Locate the cell with the specified text and output its [X, Y] center coordinate. 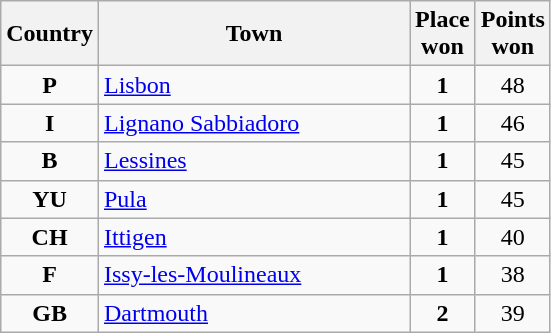
Ittigen [254, 237]
2 [443, 313]
Points won [512, 34]
Lignano Sabbiadoro [254, 123]
46 [512, 123]
Place won [443, 34]
Dartmouth [254, 313]
P [50, 85]
F [50, 275]
Country [50, 34]
GB [50, 313]
Lisbon [254, 85]
YU [50, 199]
I [50, 123]
38 [512, 275]
Lessines [254, 161]
Pula [254, 199]
Issy-les-Moulineaux [254, 275]
39 [512, 313]
CH [50, 237]
Town [254, 34]
48 [512, 85]
B [50, 161]
40 [512, 237]
